Capture the cell that displays the provided text and extract its [x, y] central coordinate. 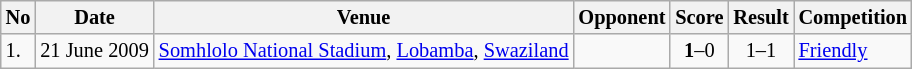
Result [760, 17]
No [18, 17]
Opponent [622, 17]
Venue [364, 17]
1. [18, 51]
1–0 [699, 51]
1–1 [760, 51]
Friendly [853, 51]
21 June 2009 [94, 51]
Competition [853, 17]
Score [699, 17]
Somhlolo National Stadium, Lobamba, Swaziland [364, 51]
Date [94, 17]
